Capture the cell that displays the provided text and extract its (X, Y) central coordinate. 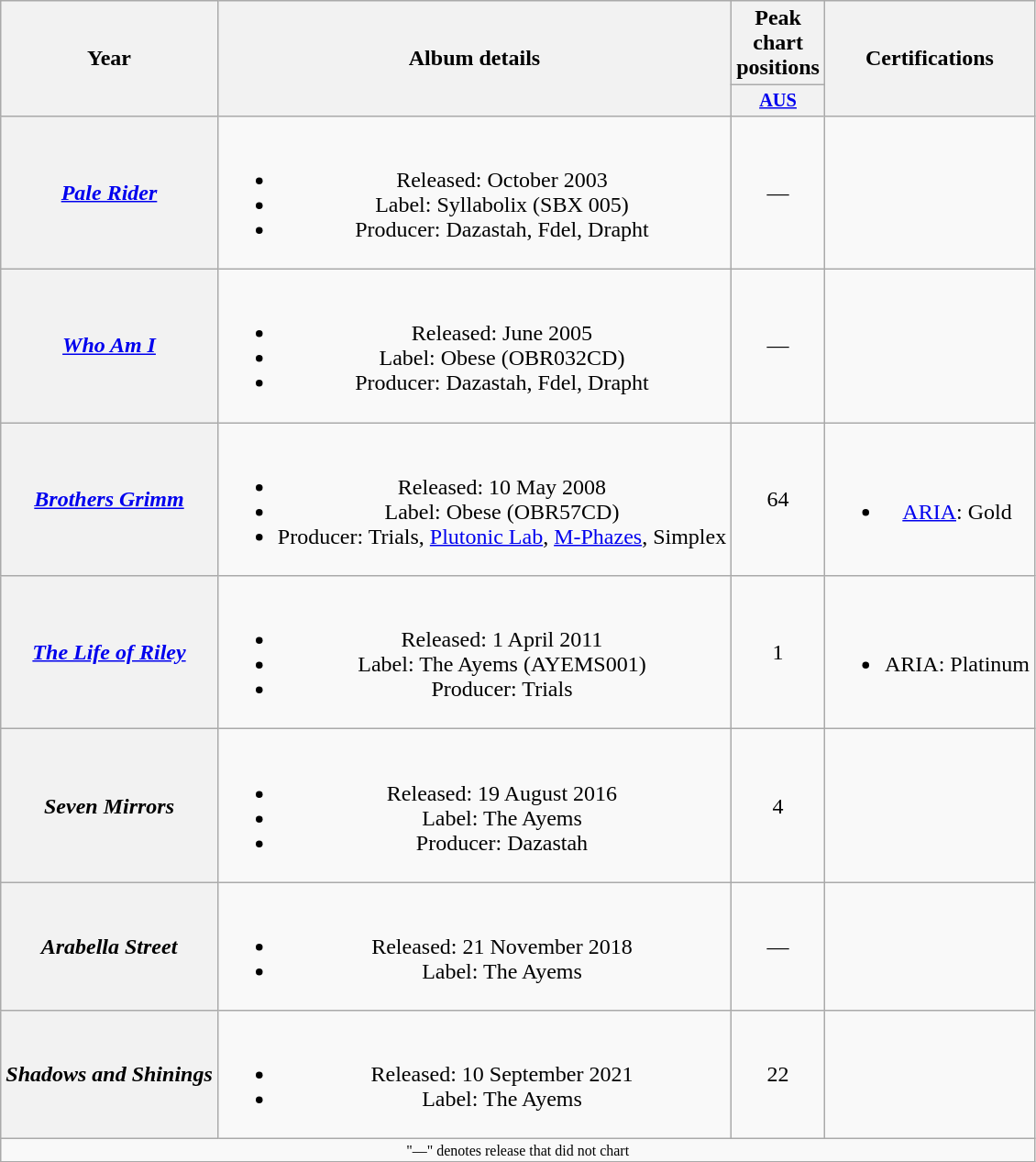
Released: 21 November 2018Label: The Ayems (474, 946)
Year (110, 59)
Released: 1 April 2011Label: The Ayems (AYEMS001)Producer: Trials (474, 653)
22 (778, 1075)
Released: June 2005Label: Obese (OBR032CD)Producer: Dazastah, Fdel, Drapht (474, 347)
Released: 10 May 2008Label: Obese (OBR57CD)Producer: Trials, Plutonic Lab, M-Phazes, Simplex (474, 499)
Album details (474, 59)
"—" denotes release that did not chart (518, 1150)
The Life of Riley (110, 653)
Released: 10 September 2021Label: The Ayems (474, 1075)
AUS (778, 101)
Brothers Grimm (110, 499)
Certifications (930, 59)
64 (778, 499)
Pale Rider (110, 193)
1 (778, 653)
Released: October 2003Label: Syllabolix (SBX 005)Producer: Dazastah, Fdel, Drapht (474, 193)
4 (778, 805)
Seven Mirrors (110, 805)
Arabella Street (110, 946)
ARIA: Platinum (930, 653)
Shadows and Shinings (110, 1075)
Released: 19 August 2016Label: The AyemsProducer: Dazastah (474, 805)
Peak chart positions (778, 43)
Who Am I (110, 347)
ARIA: Gold (930, 499)
